Detect which cell encompasses the target text, then output its [X, Y] center coordinate. 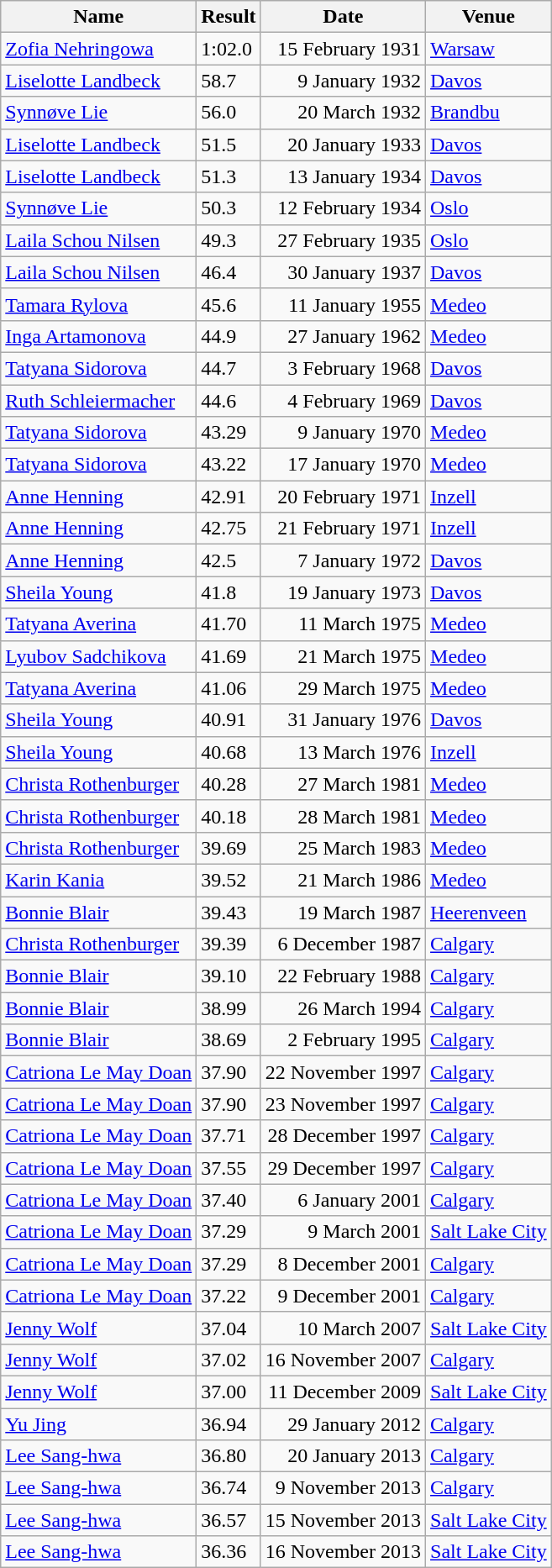
29 January 2012 [343, 1424]
9 January 1970 [343, 433]
19 March 1987 [343, 912]
25 March 1983 [343, 848]
12 February 1934 [343, 208]
22 November 1997 [343, 1072]
40.18 [229, 816]
39.39 [229, 944]
Date [343, 17]
19 January 1973 [343, 592]
56.0 [229, 113]
37.71 [229, 1136]
51.5 [229, 145]
44.7 [229, 368]
7 January 1972 [343, 560]
39.69 [229, 848]
42.5 [229, 560]
42.91 [229, 497]
11 March 1975 [343, 624]
Karin Kania [99, 880]
11 December 2009 [343, 1392]
45.6 [229, 304]
21 February 1971 [343, 529]
Name [99, 17]
Inga Artamonova [99, 336]
9 November 2013 [343, 1488]
44.9 [229, 336]
30 January 1937 [343, 272]
9 January 1932 [343, 81]
13 January 1934 [343, 176]
49.3 [229, 240]
1:02.0 [229, 49]
Ruth Schleiermacher [99, 401]
8 December 2001 [343, 1264]
15 November 2013 [343, 1520]
43.22 [229, 465]
39.10 [229, 976]
Venue [489, 17]
41.70 [229, 624]
36.94 [229, 1424]
43.29 [229, 433]
44.6 [229, 401]
37.00 [229, 1392]
Zofia Nehringowa [99, 49]
27 March 1981 [343, 784]
40.91 [229, 720]
58.7 [229, 81]
31 January 1976 [343, 720]
16 November 2013 [343, 1552]
40.28 [229, 784]
16 November 2007 [343, 1360]
38.69 [229, 1040]
39.43 [229, 912]
Warsaw [489, 49]
2 February 1995 [343, 1040]
37.02 [229, 1360]
20 March 1932 [343, 113]
50.3 [229, 208]
6 December 1987 [343, 944]
4 February 1969 [343, 401]
37.22 [229, 1296]
26 March 1994 [343, 1008]
51.3 [229, 176]
41.06 [229, 688]
39.52 [229, 880]
Heerenveen [489, 912]
6 January 2001 [343, 1200]
20 January 2013 [343, 1456]
9 March 2001 [343, 1232]
36.36 [229, 1552]
9 December 2001 [343, 1296]
27 January 1962 [343, 336]
22 February 1988 [343, 976]
20 January 1933 [343, 145]
10 March 2007 [343, 1328]
Result [229, 17]
38.99 [229, 1008]
23 November 1997 [343, 1104]
41.69 [229, 656]
21 March 1975 [343, 656]
17 January 1970 [343, 465]
36.57 [229, 1520]
15 February 1931 [343, 49]
29 March 1975 [343, 688]
28 March 1981 [343, 816]
21 March 1986 [343, 880]
Brandbu [489, 113]
Yu Jing [99, 1424]
40.68 [229, 752]
20 February 1971 [343, 497]
13 March 1976 [343, 752]
41.8 [229, 592]
42.75 [229, 529]
37.40 [229, 1200]
36.80 [229, 1456]
46.4 [229, 272]
27 February 1935 [343, 240]
28 December 1997 [343, 1136]
Lyubov Sadchikova [99, 656]
37.04 [229, 1328]
3 February 1968 [343, 368]
37.55 [229, 1168]
36.74 [229, 1488]
11 January 1955 [343, 304]
Tamara Rylova [99, 304]
29 December 1997 [343, 1168]
